Detect which cell encompasses the target text, then output its (x, y) center coordinate. 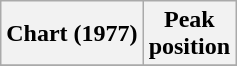
Peakposition (189, 34)
Chart (1977) (72, 34)
